Locate the cell with the specified text and output its (X, Y) center coordinate. 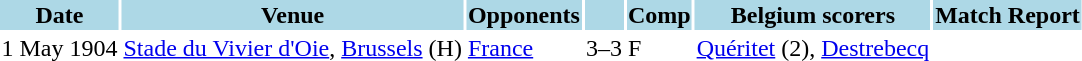
Venue (292, 15)
Comp (659, 15)
Opponents (524, 15)
Belgium scorers (813, 15)
Date (60, 15)
Match Report (1008, 15)
